For the text-containing cell, return its midpoint in (x, y) coordinate format. 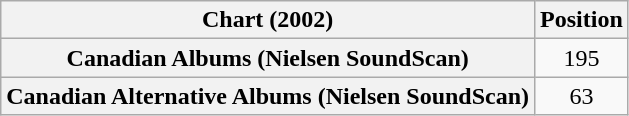
Canadian Alternative Albums (Nielsen SoundScan) (268, 96)
Chart (2002) (268, 20)
195 (582, 58)
Canadian Albums (Nielsen SoundScan) (268, 58)
Position (582, 20)
63 (582, 96)
